Output the (x, y) coordinate of the center of the cell containing the given text.  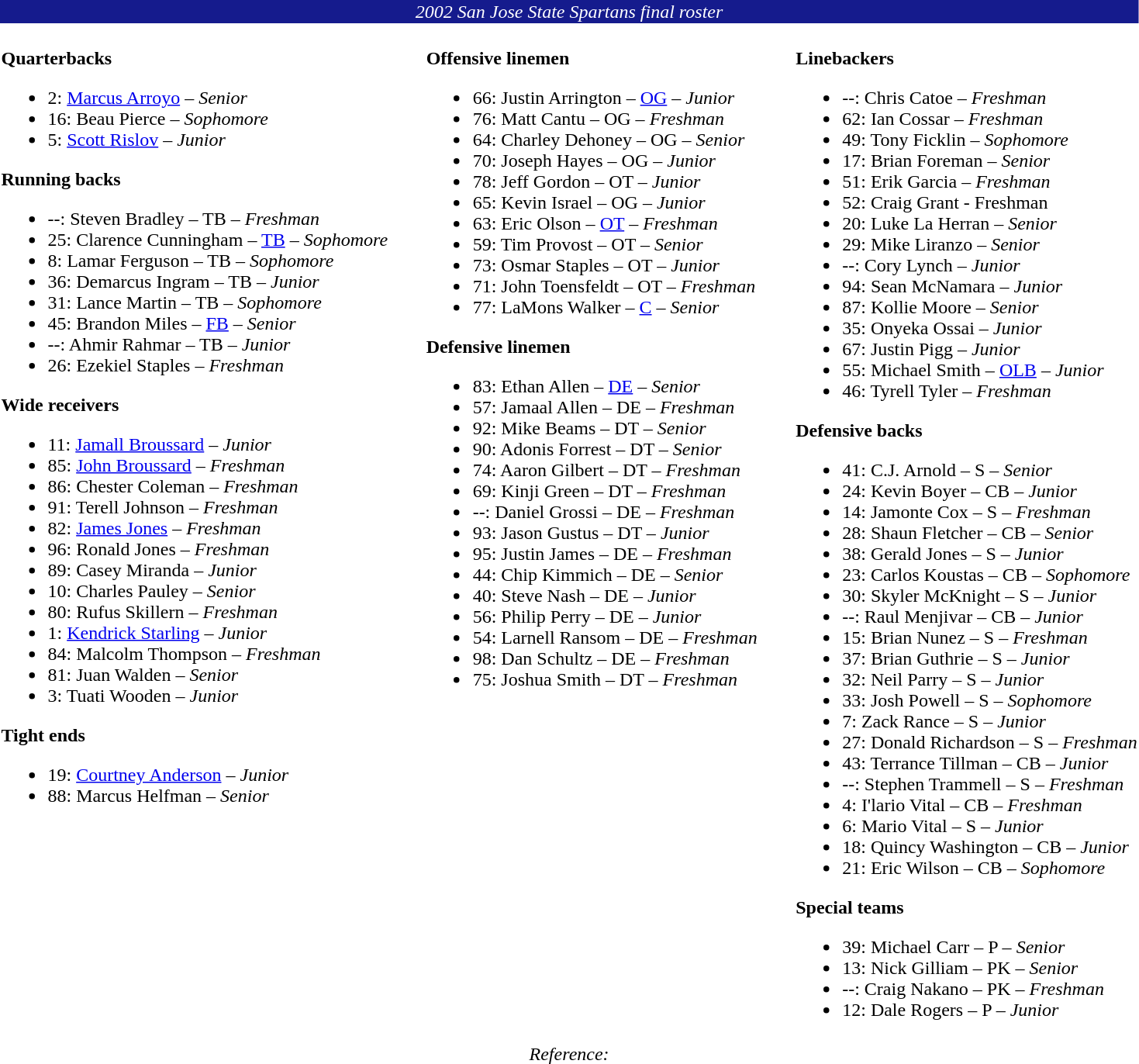
2002 San Jose State Spartans final roster (569, 12)
